Detect which cell encompasses the target text, then output its (x, y) center coordinate. 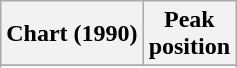
Chart (1990) (72, 34)
Peakposition (189, 34)
